Return [X, Y] of the center of cell containing provided text 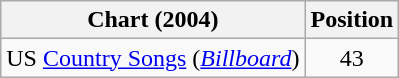
Chart (2004) [153, 20]
43 [352, 58]
US Country Songs (Billboard) [153, 58]
Position [352, 20]
